Identify which cell holds the provided text, then report its [X, Y] central coordinate. 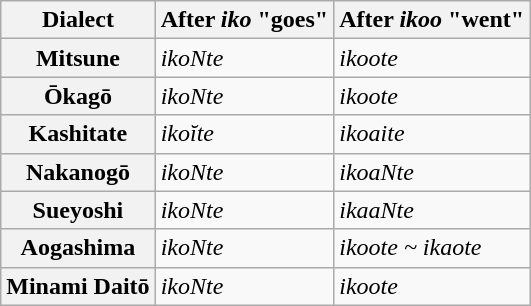
Ōkagō [78, 96]
Nakanogō [78, 172]
ikoĭte [244, 134]
Minami Daitō [78, 286]
ikoaite [432, 134]
ikaaNte [432, 210]
Aogashima [78, 248]
ikoaNte [432, 172]
Kashitate [78, 134]
ikoote ~ ikaote [432, 248]
Dialect [78, 20]
After iko "goes" [244, 20]
Mitsune [78, 58]
Sueyoshi [78, 210]
After ikoo "went" [432, 20]
